For the text-containing cell, return its midpoint in [x, y] coordinate format. 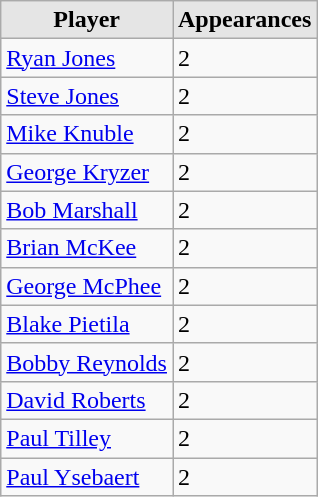
Mike Knuble [87, 134]
David Roberts [87, 400]
Steve Jones [87, 96]
Paul Ysebaert [87, 477]
Bob Marshall [87, 210]
Paul Tilley [87, 438]
George McPhee [87, 286]
Player [87, 20]
Bobby Reynolds [87, 362]
Appearances [244, 20]
Ryan Jones [87, 58]
Brian McKee [87, 248]
George Kryzer [87, 172]
Blake Pietila [87, 324]
